Search for the cell housing the specified text and yield its [x, y] center coordinate. 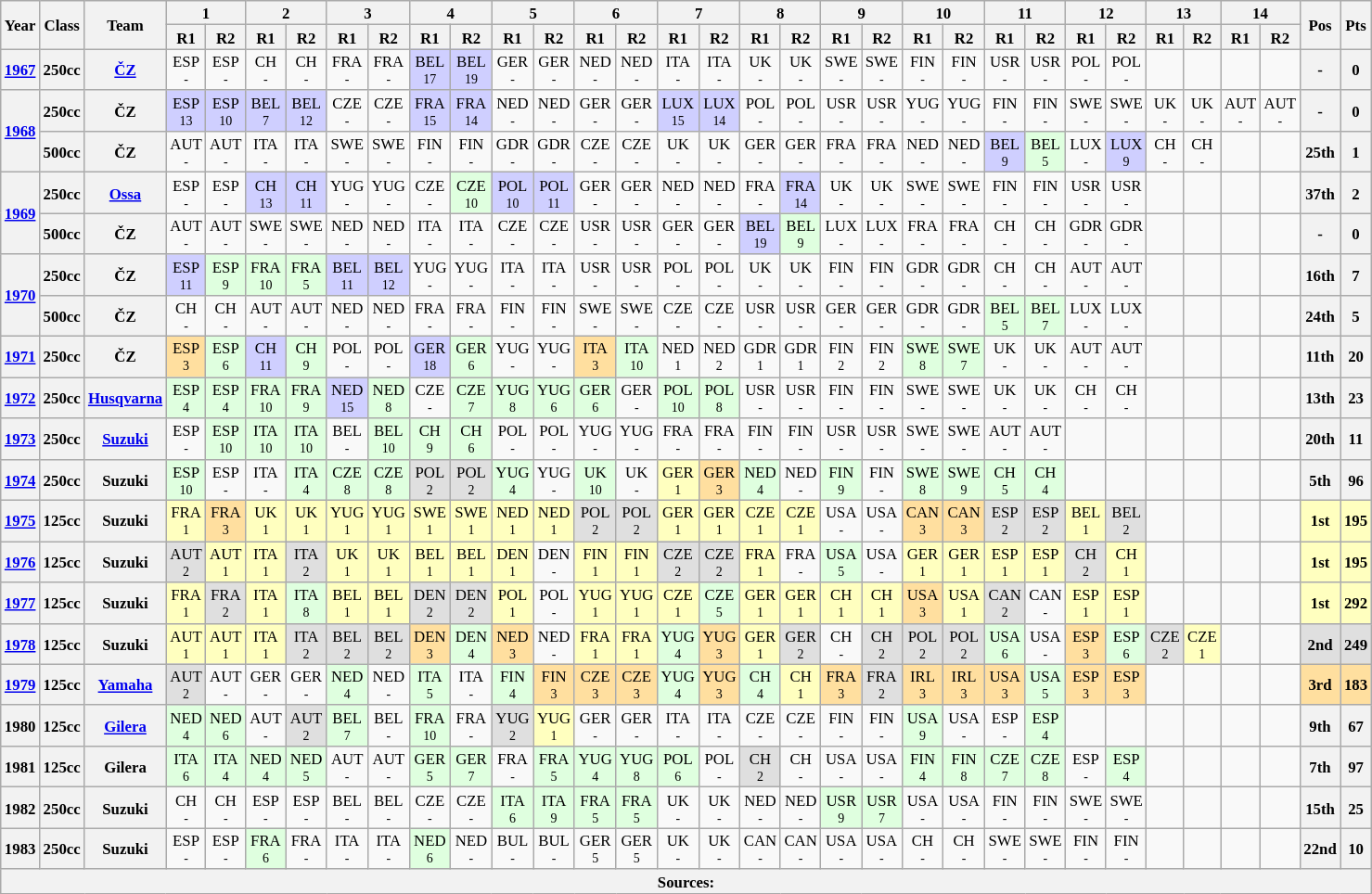
CAN2 [1005, 603]
POL6 [679, 767]
1967 [20, 70]
22nd [1320, 849]
Team [125, 25]
NED8 [388, 398]
4 [451, 13]
DEN1 [512, 562]
1977 [20, 603]
FIN3 [555, 684]
FRA15 [430, 111]
ITA8 [306, 603]
BEL10 [388, 439]
96 [1356, 479]
20th [1320, 439]
24th [1320, 316]
1968 [20, 132]
FRA9 [306, 398]
3 [367, 13]
CZE10 [471, 193]
GER7 [471, 767]
12 [1106, 13]
2nd [1320, 644]
1980 [20, 726]
NED15 [347, 398]
SWE9 [965, 479]
5th [1320, 479]
CZE5 [720, 603]
13 [1184, 13]
Pts [1356, 25]
DEN3 [430, 644]
1973 [20, 439]
NED3 [512, 644]
Year [20, 25]
SWE7 [965, 357]
Class [62, 25]
Husqvarna [125, 398]
DEN4 [471, 644]
POL11 [555, 193]
USA9 [922, 726]
3rd [1320, 684]
ITA5 [430, 684]
13th [1320, 398]
Yamaha [125, 684]
1975 [20, 521]
97 [1356, 767]
LUX14 [720, 111]
15th [1320, 808]
11th [1320, 357]
1969 [20, 213]
7th [1320, 767]
6 [616, 13]
FRA6 [266, 849]
1976 [20, 562]
USA6 [1005, 644]
14 [1260, 13]
POL8 [720, 398]
NED5 [306, 767]
9 [861, 13]
1982 [20, 808]
20 [1356, 357]
25th [1320, 152]
YUG6 [555, 398]
25 [1356, 808]
183 [1356, 684]
GER3 [720, 479]
1971 [20, 357]
POL1 [512, 603]
ITA9 [555, 808]
1979 [20, 684]
USR7 [882, 808]
1974 [20, 479]
8 [781, 13]
1983 [20, 849]
Sources: [686, 881]
Ossa [125, 193]
Pos [1320, 25]
292 [1356, 603]
CH5 [1005, 479]
BEL11 [347, 275]
CH6 [471, 439]
16th [1320, 275]
ESP9 [226, 275]
UK10 [596, 479]
USR9 [841, 808]
NED2 [720, 357]
1970 [20, 295]
1972 [20, 398]
BEL17 [430, 70]
37th [1320, 193]
ESP11 [186, 275]
DEN- [555, 562]
ITA3 [596, 357]
GER2 [801, 644]
23 [1356, 398]
249 [1356, 644]
9th [1320, 726]
CH13 [266, 193]
1981 [20, 767]
USA1 [965, 603]
ESP13 [186, 111]
67 [1356, 726]
LUX15 [679, 111]
LUX9 [1126, 152]
FIN8 [965, 767]
YUG2 [512, 726]
FIN9 [841, 479]
GER18 [430, 357]
1978 [20, 644]
